From the cell containing the given text, extract its center point as [x, y] coordinate. 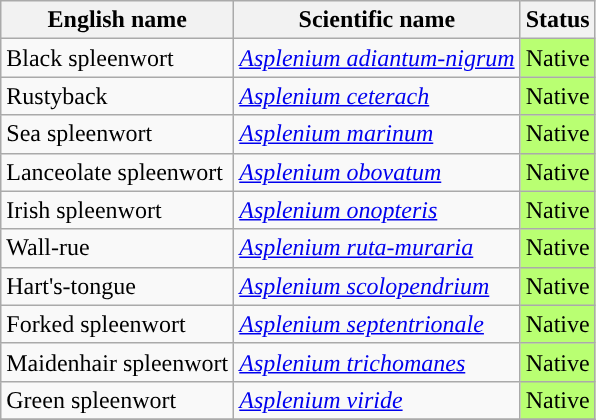
Asplenium trichomanes [377, 362]
English name [118, 20]
Asplenium adiantum-nigrum [377, 58]
Asplenium ruta-muraria [377, 248]
Scientific name [377, 20]
Asplenium obovatum [377, 172]
Asplenium ceterach [377, 96]
Maidenhair spleenwort [118, 362]
Asplenium septentrionale [377, 324]
Hart's-tongue [118, 286]
Wall-rue [118, 248]
Lanceolate spleenwort [118, 172]
Sea spleenwort [118, 134]
Green spleenwort [118, 400]
Asplenium viride [377, 400]
Forked spleenwort [118, 324]
Asplenium marinum [377, 134]
Asplenium scolopendrium [377, 286]
Irish spleenwort [118, 210]
Black spleenwort [118, 58]
Status [558, 20]
Asplenium onopteris [377, 210]
Rustyback [118, 96]
